Return the [X, Y] coordinate for the center point of the cell that contains the specified text.  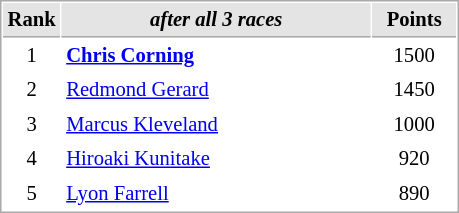
1000 [414, 124]
890 [414, 194]
4 [32, 158]
1450 [414, 90]
Chris Corning [216, 56]
Redmond Gerard [216, 90]
Lyon Farrell [216, 194]
Hiroaki Kunitake [216, 158]
1 [32, 56]
2 [32, 90]
Rank [32, 20]
Points [414, 20]
3 [32, 124]
after all 3 races [216, 20]
Marcus Kleveland [216, 124]
1500 [414, 56]
5 [32, 194]
920 [414, 158]
